Provide the [x, y] coordinate of the cell's center where the given text is located.  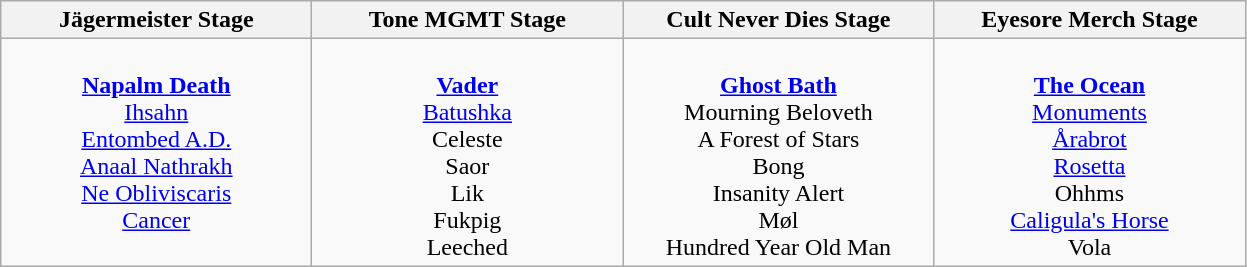
Tone MGMT Stage [468, 20]
Vader Batushka Celeste Saor Lik Fukpig Leeched [468, 152]
Cult Never Dies Stage [778, 20]
Eyesore Merch Stage [1090, 20]
Ghost Bath Mourning Beloveth A Forest of Stars Bong Insanity Alert Møl Hundred Year Old Man [778, 152]
Napalm Death Ihsahn Entombed A.D. Anaal Nathrakh Ne Obliviscaris Cancer [156, 152]
The Ocean Monuments Årabrot Rosetta Ohhms Caligula's Horse Vola [1090, 152]
Jägermeister Stage [156, 20]
